Locate the cell with the specified text and output its (X, Y) center coordinate. 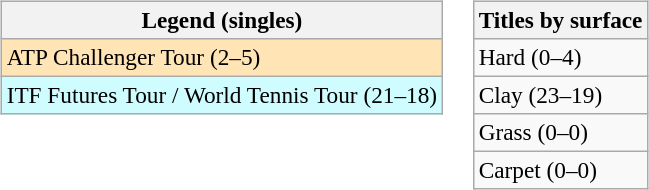
ATP Challenger Tour (2–5) (222, 57)
Grass (0–0) (560, 133)
Carpet (0–0) (560, 171)
Legend (singles) (222, 20)
ITF Futures Tour / World Tennis Tour (21–18) (222, 95)
Clay (23–19) (560, 95)
Titles by surface (560, 20)
Hard (0–4) (560, 57)
